Determine the [X, Y] coordinate at the center of the cell enclosing the given text.  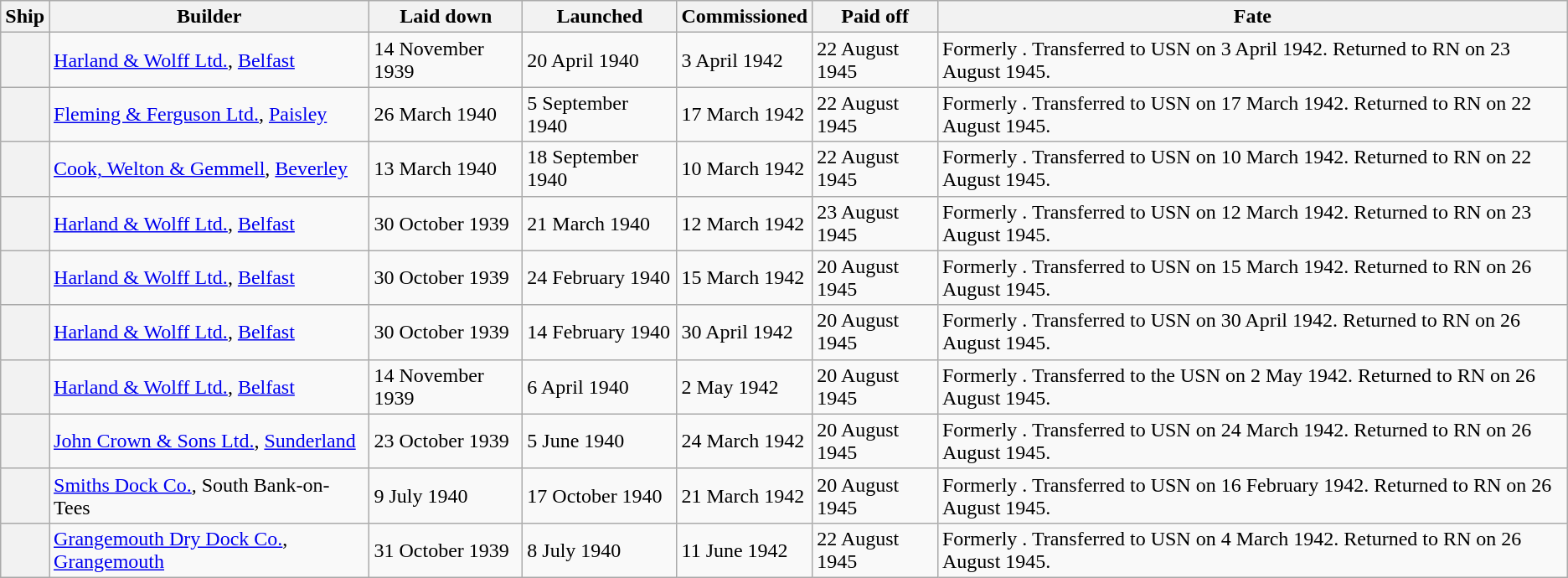
26 March 1940 [446, 114]
2 May 1942 [745, 387]
Laid down [446, 17]
30 April 1942 [745, 332]
10 March 1942 [745, 169]
Smiths Dock Co., South Bank-on-Tees [209, 496]
6 April 1940 [600, 387]
Builder [209, 17]
14 February 1940 [600, 332]
Grangemouth Dry Dock Co., Grangemouth [209, 550]
Fate [1252, 17]
17 October 1940 [600, 496]
John Crown & Sons Ltd., Sunderland [209, 441]
Formerly . Transferred to USN on 16 February 1942. Returned to RN on 26 August 1945. [1252, 496]
18 September 1940 [600, 169]
8 July 1940 [600, 550]
17 March 1942 [745, 114]
15 March 1942 [745, 278]
21 March 1942 [745, 496]
31 October 1939 [446, 550]
Commissioned [745, 17]
9 July 1940 [446, 496]
11 June 1942 [745, 550]
12 March 1942 [745, 223]
Formerly . Transferred to USN on 15 March 1942. Returned to RN on 26 August 1945. [1252, 278]
Formerly . Transferred to the USN on 2 May 1942. Returned to RN on 26 August 1945. [1252, 387]
Formerly . Transferred to USN on 10 March 1942. Returned to RN on 22 August 1945. [1252, 169]
20 April 1940 [600, 60]
5 September 1940 [600, 114]
Formerly . Transferred to USN on 24 March 1942. Returned to RN on 26 August 1945. [1252, 441]
5 June 1940 [600, 441]
Formerly . Transferred to USN on 12 March 1942. Returned to RN on 23 August 1945. [1252, 223]
Cook, Welton & Gemmell, Beverley [209, 169]
Formerly . Transferred to USN on 17 March 1942. Returned to RN on 22 August 1945. [1252, 114]
24 March 1942 [745, 441]
3 April 1942 [745, 60]
Formerly . Transferred to USN on 4 March 1942. Returned to RN on 26 August 1945. [1252, 550]
Formerly . Transferred to USN on 3 April 1942. Returned to RN on 23 August 1945. [1252, 60]
21 March 1940 [600, 223]
Paid off [875, 17]
Fleming & Ferguson Ltd., Paisley [209, 114]
23 October 1939 [446, 441]
Formerly . Transferred to USN on 30 April 1942. Returned to RN on 26 August 1945. [1252, 332]
23 August 1945 [875, 223]
Ship [25, 17]
Launched [600, 17]
13 March 1940 [446, 169]
24 February 1940 [600, 278]
